Output the (x, y) coordinate of the center of the cell containing the given text.  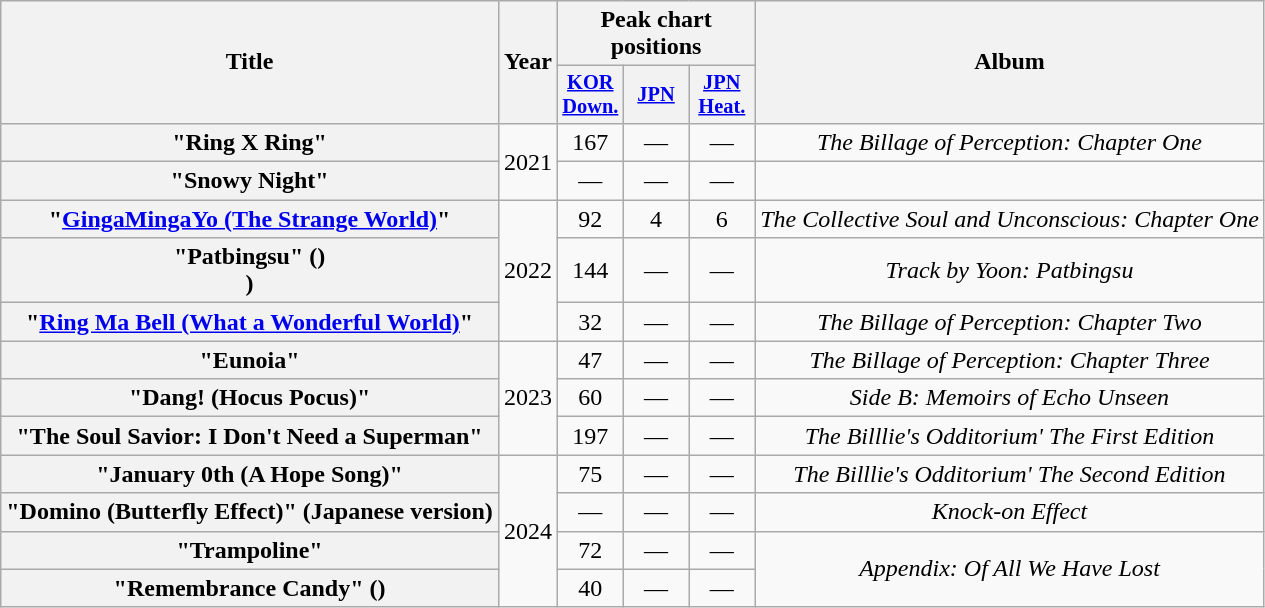
Peak chart positions (656, 34)
Year (528, 62)
"Domino (Butterfly Effect)" (Japanese version) (250, 512)
"Trampoline" (250, 550)
"Eunoia" (250, 360)
Title (250, 62)
Knock-on Effect (1010, 512)
"The Soul Savior: I Don't Need a Superman" (250, 436)
92 (590, 219)
"Snowy Night" (250, 181)
197 (590, 436)
The Billage of Perception: Chapter Three (1010, 360)
The Collective Soul and Unconscious: Chapter One (1010, 219)
47 (590, 360)
"Ring X Ring" (250, 142)
Side B: Memoirs of Echo Unseen (1010, 398)
JPNHeat. (722, 95)
"Remembrance Candy" () (250, 588)
4 (656, 219)
Track by Yoon: Patbingsu (1010, 270)
2023 (528, 398)
40 (590, 588)
"Patbingsu" ()) (250, 270)
167 (590, 142)
6 (722, 219)
The Billage of Perception: Chapter Two (1010, 322)
JPN (656, 95)
60 (590, 398)
The Billage of Perception: Chapter One (1010, 142)
"Dang! (Hocus Pocus)" (250, 398)
75 (590, 474)
2022 (528, 270)
32 (590, 322)
KORDown. (590, 95)
The Billlie's Odditorium' The First Edition (1010, 436)
Album (1010, 62)
144 (590, 270)
"GingaMingaYo (The Strange World)" (250, 219)
2024 (528, 531)
"Ring Ma Bell (What a Wonderful World)" (250, 322)
72 (590, 550)
The Billlie's Odditorium' The Second Edition (1010, 474)
"January 0th (A Hope Song)" (250, 474)
2021 (528, 161)
Appendix: Of All We Have Lost (1010, 569)
